Search for the cell housing the specified text and yield its [X, Y] center coordinate. 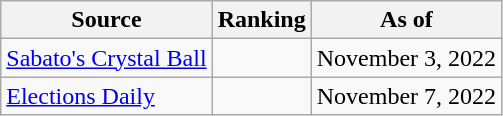
As of [406, 20]
November 3, 2022 [406, 58]
Ranking [262, 20]
Sabato's Crystal Ball [106, 58]
Source [106, 20]
Elections Daily [106, 96]
November 7, 2022 [406, 96]
